Output the [x, y] coordinate of the center of the cell containing the given text.  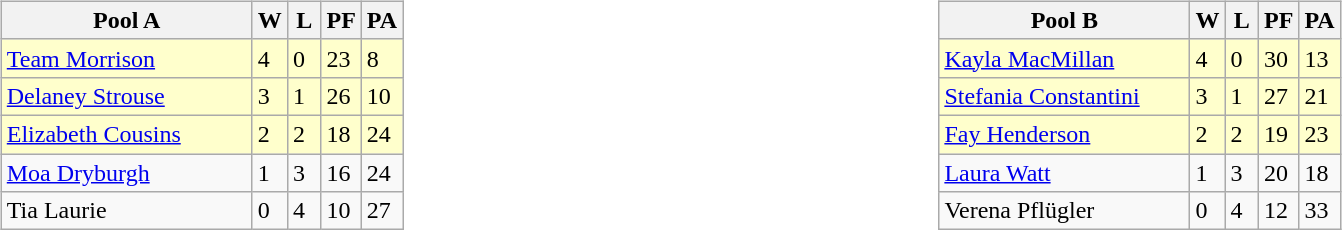
Delaney Strouse [126, 96]
Verena Pflügler [1064, 211]
26 [341, 96]
13 [1320, 58]
8 [382, 58]
Elizabeth Cousins [126, 134]
21 [1320, 96]
Laura Watt [1064, 173]
12 [1279, 211]
16 [341, 173]
Stefania Constantini [1064, 96]
Team Morrison [126, 58]
Pool B [1064, 20]
Tia Laurie [126, 211]
19 [1279, 134]
33 [1320, 211]
Kayla MacMillan [1064, 58]
Moa Dryburgh [126, 173]
20 [1279, 173]
30 [1279, 58]
Fay Henderson [1064, 134]
Pool A [126, 20]
